Return the (x, y) coordinate for the center point of the cell that contains the specified text.  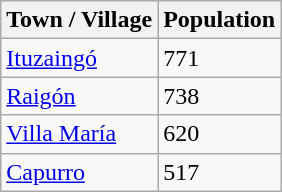
517 (220, 172)
Capurro (80, 172)
620 (220, 134)
Town / Village (80, 20)
Villa María (80, 134)
771 (220, 58)
Raigón (80, 96)
738 (220, 96)
Ituzaingó (80, 58)
Population (220, 20)
